Extract the (x, y) coordinate from the center of the cell holding the provided text.  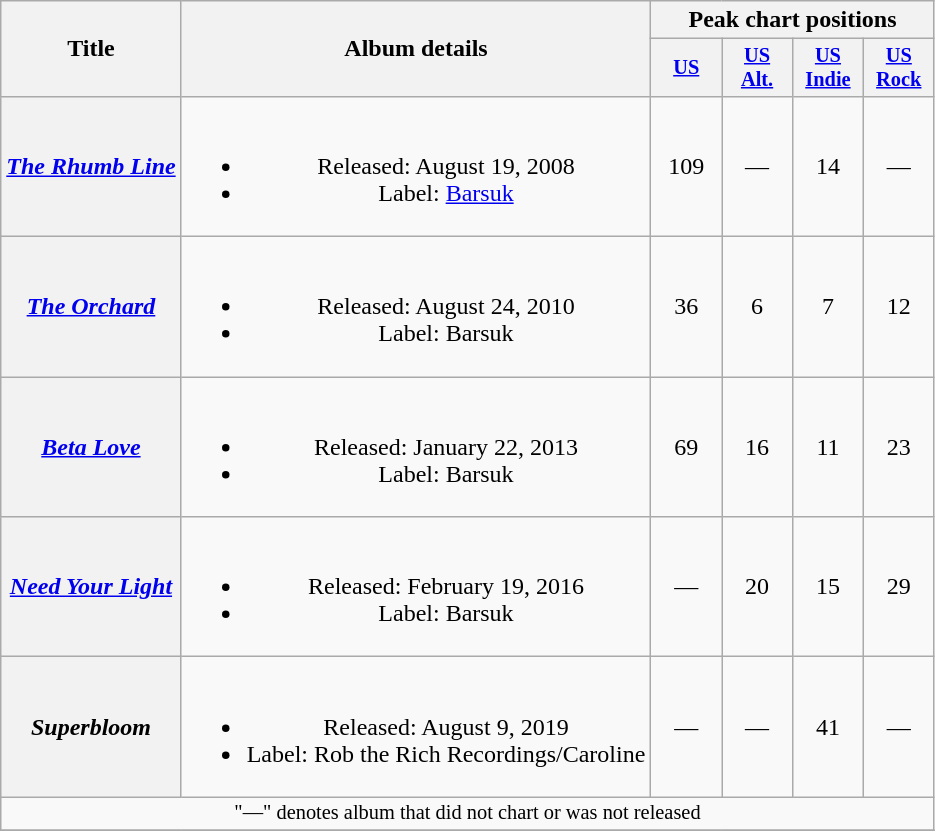
7 (828, 307)
US (686, 68)
14 (828, 166)
23 (898, 447)
US Indie (828, 68)
12 (898, 307)
Released: January 22, 2013Label: Barsuk (416, 447)
Beta Love (91, 447)
Released: August 24, 2010Label: Barsuk (416, 307)
16 (758, 447)
Album details (416, 49)
29 (898, 587)
Released: August 9, 2019Label: Rob the Rich Recordings/Caroline (416, 727)
The Rhumb Line (91, 166)
Title (91, 49)
20 (758, 587)
USAlt. (758, 68)
6 (758, 307)
109 (686, 166)
Superbloom (91, 727)
Released: August 19, 2008Label: Barsuk (416, 166)
The Orchard (91, 307)
41 (828, 727)
69 (686, 447)
15 (828, 587)
Released: February 19, 2016Label: Barsuk (416, 587)
USRock (898, 68)
Need Your Light (91, 587)
36 (686, 307)
Peak chart positions (792, 20)
"—" denotes album that did not chart or was not released (468, 814)
11 (828, 447)
